Search for the cell housing the specified text and yield its [x, y] center coordinate. 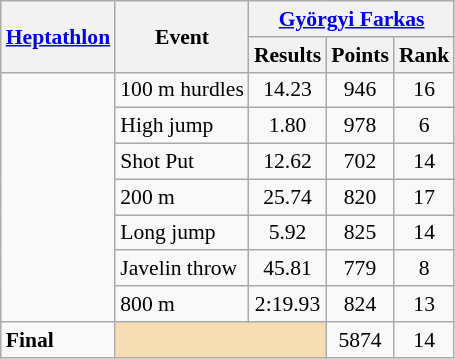
702 [360, 162]
16 [424, 90]
825 [360, 233]
Event [182, 36]
25.74 [288, 197]
200 m [182, 197]
12.62 [288, 162]
45.81 [288, 269]
100 m hurdles [182, 90]
13 [424, 304]
Points [360, 55]
946 [360, 90]
Shot Put [182, 162]
1.80 [288, 126]
Final [58, 340]
824 [360, 304]
800 m [182, 304]
8 [424, 269]
779 [360, 269]
820 [360, 197]
2:19.93 [288, 304]
978 [360, 126]
14.23 [288, 90]
6 [424, 126]
5.92 [288, 233]
Results [288, 55]
Rank [424, 55]
Györgyi Farkas [352, 19]
5874 [360, 340]
Javelin throw [182, 269]
17 [424, 197]
Heptathlon [58, 36]
Long jump [182, 233]
High jump [182, 126]
